Return the [x, y] coordinate for the center point of the cell that contains the specified text.  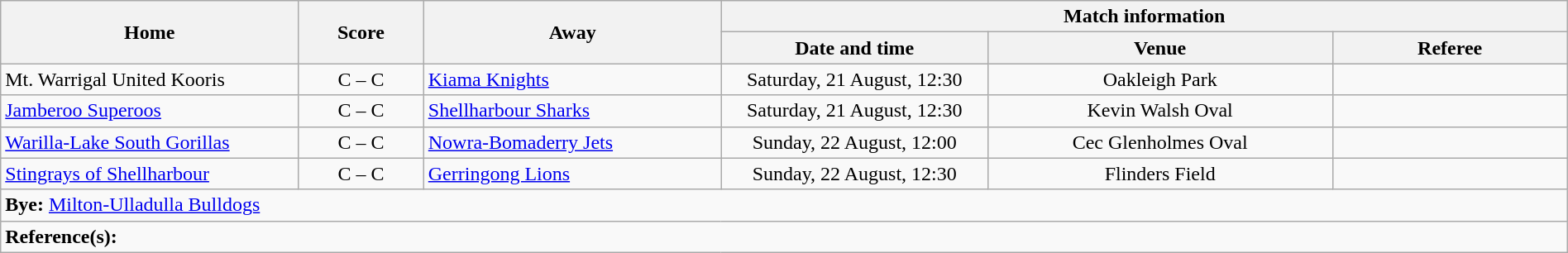
Warilla-Lake South Gorillas [150, 142]
Sunday, 22 August, 12:30 [854, 174]
Reference(s): [784, 236]
Kiama Knights [572, 79]
Sunday, 22 August, 12:00 [854, 142]
Bye: Milton-Ulladulla Bulldogs [784, 205]
Venue [1159, 48]
Kevin Walsh Oval [1159, 111]
Flinders Field [1159, 174]
Score [361, 32]
Date and time [854, 48]
Cec Glenholmes Oval [1159, 142]
Jamberoo Superoos [150, 111]
Shellharbour Sharks [572, 111]
Oakleigh Park [1159, 79]
Nowra-Bomaderry Jets [572, 142]
Referee [1450, 48]
Gerringong Lions [572, 174]
Mt. Warrigal United Kooris [150, 79]
Away [572, 32]
Match information [1145, 17]
Stingrays of Shellharbour [150, 174]
Home [150, 32]
